Return the (X, Y) coordinate for the center point of the cell that contains the specified text.  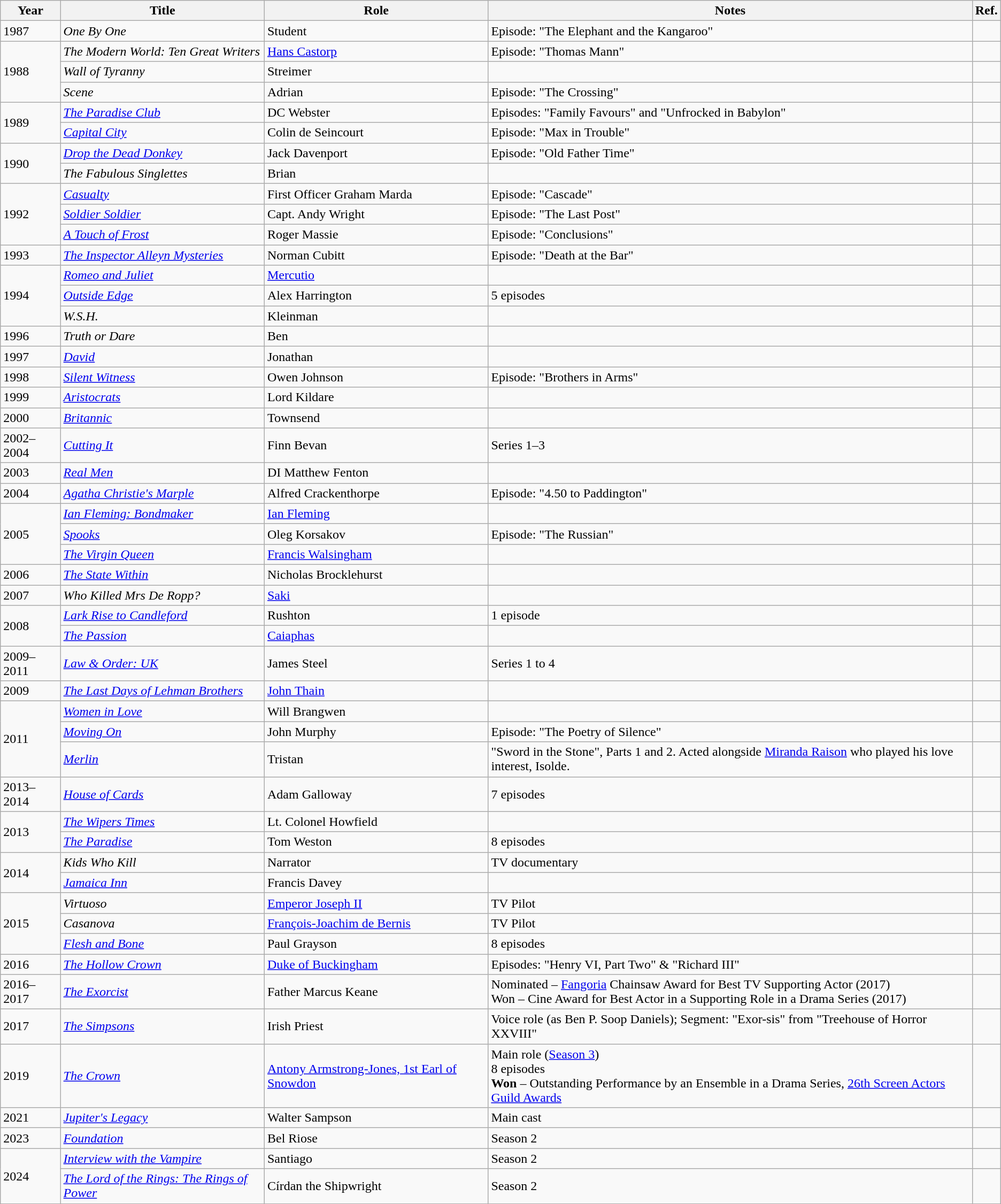
Women in Love (163, 711)
DC Webster (376, 112)
Britannic (163, 418)
Alex Harrington (376, 296)
Jonathan (376, 357)
W.S.H. (163, 316)
Casanova (163, 923)
Lt. Colonel Howfield (376, 822)
1 episode (730, 616)
2014 (30, 872)
Jack Davenport (376, 153)
Nicholas Brocklehurst (376, 574)
Kleinman (376, 316)
Wall of Tyranny (163, 72)
Flesh and Bone (163, 944)
Episodes: "Family Favours" and "Unfrocked in Babylon" (730, 112)
Episode: "Death at the Bar" (730, 255)
The Passion (163, 636)
Nominated – Fangoria Chainsaw Award for Best TV Supporting Actor (2017)Won – Cine Award for Best Actor in a Supporting Role in a Drama Series (2017) (730, 992)
Mercutio (376, 275)
Ian Fleming: Bondmaker (163, 513)
Bel Riose (376, 1138)
Will Brangwen (376, 711)
5 episodes (730, 296)
Finn Bevan (376, 445)
François-Joachim de Bernis (376, 923)
The Last Days of Lehman Brothers (163, 691)
2011 (30, 739)
Episode: "Max in Trouble" (730, 133)
Real Men (163, 473)
The Hollow Crown (163, 964)
Episode: "The Last Post" (730, 214)
The Exorcist (163, 992)
Episode: "The Russian" (730, 534)
2004 (30, 493)
2016–2017 (30, 992)
Santiago (376, 1159)
Norman Cubitt (376, 255)
2009 (30, 691)
Episode: "4.50 to Paddington" (730, 493)
Episode: "Cascade" (730, 194)
Jamaica Inn (163, 883)
Círdan the Shipwright (376, 1186)
The Fabulous Singlettes (163, 173)
Episodes: "Henry VI, Part Two" & "Richard III" (730, 964)
1992 (30, 214)
2003 (30, 473)
Townsend (376, 418)
Kids Who Kill (163, 862)
Law & Order: UK (163, 663)
Title (163, 11)
Main role (Season 3)8 episodesWon – Outstanding Performance by an Ensemble in a Drama Series, 26th Screen Actors Guild Awards (730, 1076)
Outside Edge (163, 296)
1997 (30, 357)
The Wipers Times (163, 822)
Francis Walsingham (376, 554)
2002–2004 (30, 445)
Aristocrats (163, 397)
A Touch of Frost (163, 234)
Alfred Crackenthorpe (376, 493)
Oleg Korsakov (376, 534)
Merlin (163, 760)
2013 (30, 832)
Truth or Dare (163, 336)
Silent Witness (163, 377)
Capital City (163, 133)
Role (376, 11)
The Virgin Queen (163, 554)
Brian (376, 173)
Emperor Joseph II (376, 903)
Caiaphas (376, 636)
1989 (30, 122)
Ian Fleming (376, 513)
Interview with the Vampire (163, 1159)
2023 (30, 1138)
1996 (30, 336)
Francis Davey (376, 883)
Ben (376, 336)
Romeo and Juliet (163, 275)
Adrian (376, 92)
Episode: "The Poetry of Silence" (730, 732)
Moving On (163, 732)
David (163, 357)
Voice role (as Ben P. Soop Daniels); Segment: "Exor-sis" from "Treehouse of Horror XXVIII" (730, 1027)
Paul Grayson (376, 944)
1993 (30, 255)
2006 (30, 574)
Scene (163, 92)
2007 (30, 595)
Episode: "The Crossing" (730, 92)
2000 (30, 418)
2009–2011 (30, 663)
2015 (30, 923)
2019 (30, 1076)
First Officer Graham Marda (376, 194)
Lord Kildare (376, 397)
Drop the Dead Donkey (163, 153)
John Thain (376, 691)
Episode: "Conclusions" (730, 234)
Student (376, 31)
Owen Johnson (376, 377)
Duke of Buckingham (376, 964)
Tom Weston (376, 842)
Ref. (986, 11)
Agatha Christie's Marple (163, 493)
2008 (30, 626)
Irish Priest (376, 1027)
The Modern World: Ten Great Writers (163, 51)
James Steel (376, 663)
Notes (730, 11)
DI Matthew Fenton (376, 473)
House of Cards (163, 794)
One By One (163, 31)
1990 (30, 163)
The Paradise Club (163, 112)
2021 (30, 1118)
Foundation (163, 1138)
2005 (30, 534)
Colin de Seincourt (376, 133)
Spooks (163, 534)
2017 (30, 1027)
Rushton (376, 616)
Virtuoso (163, 903)
Adam Galloway (376, 794)
John Murphy (376, 732)
The Lord of the Rings: The Rings of Power (163, 1186)
TV documentary (730, 862)
Cutting It (163, 445)
Main cast (730, 1118)
7 episodes (730, 794)
Roger Massie (376, 234)
Series 1 to 4 (730, 663)
"Sword in the Stone", Parts 1 and 2. Acted alongside Miranda Raison who played his love interest, Isolde. (730, 760)
The Paradise (163, 842)
1994 (30, 296)
Father Marcus Keane (376, 992)
2013–2014 (30, 794)
Episode: "The Elephant and the Kangaroo" (730, 31)
1998 (30, 377)
Antony Armstrong-Jones, 1st Earl of Snowdon (376, 1076)
Streimer (376, 72)
Capt. Andy Wright (376, 214)
Saki (376, 595)
Narrator (376, 862)
Casualty (163, 194)
1999 (30, 397)
1988 (30, 72)
Soldier Soldier (163, 214)
Who Killed Mrs De Ropp? (163, 595)
Series 1–3 (730, 445)
Episode: "Thomas Mann" (730, 51)
The Crown (163, 1076)
The Inspector Alleyn Mysteries (163, 255)
Episode: "Old Father Time" (730, 153)
Walter Sampson (376, 1118)
Hans Castorp (376, 51)
The Simpsons (163, 1027)
1987 (30, 31)
Tristan (376, 760)
Year (30, 11)
Jupiter's Legacy (163, 1118)
2024 (30, 1176)
2016 (30, 964)
Episode: "Brothers in Arms" (730, 377)
Lark Rise to Candleford (163, 616)
The State Within (163, 574)
